Locate the cell with the specified text and output its [x, y] center coordinate. 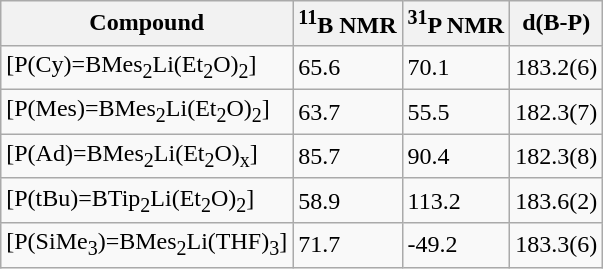
11B NMR [348, 24]
183.3(6) [556, 245]
[P(Cy)=BMes2Li(Et2O)2] [147, 67]
[P(tBu)=BTip2Li(Et2O)2] [147, 200]
70.1 [456, 67]
182.3(7) [556, 112]
71.7 [348, 245]
58.9 [348, 200]
90.4 [456, 156]
31P NMR [456, 24]
65.6 [348, 67]
182.3(8) [556, 156]
63.7 [348, 112]
85.7 [348, 156]
55.5 [456, 112]
113.2 [456, 200]
183.2(6) [556, 67]
-49.2 [456, 245]
Compound [147, 24]
183.6(2) [556, 200]
[P(Ad)=BMes2Li(Et2O)x] [147, 156]
[P(SiMe3)=BMes2Li(THF)3] [147, 245]
[P(Mes)=BMes2Li(Et2O)2] [147, 112]
d(B-P) [556, 24]
